Search for the cell housing the specified text and yield its [X, Y] center coordinate. 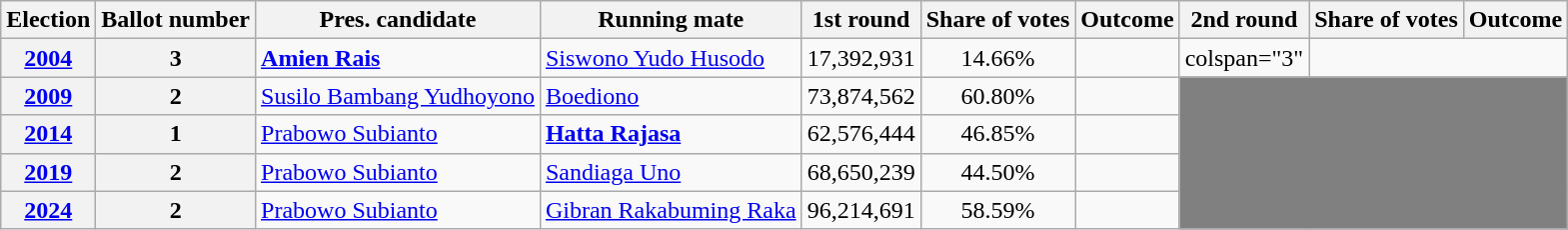
Susilo Bambang Yudhoyono [398, 96]
2009 [48, 96]
Running mate [671, 20]
Amien Rais [398, 58]
46.85% [997, 134]
1st round [861, 20]
Gibran Rakabuming Raka [671, 210]
62,576,444 [861, 134]
96,214,691 [861, 210]
58.59% [997, 210]
Sandiaga Uno [671, 172]
colspan="3" [1244, 58]
2019 [48, 172]
2004 [48, 58]
2nd round [1244, 20]
60.80% [997, 96]
73,874,562 [861, 96]
1 [176, 134]
Hatta Rajasa [671, 134]
Pres. candidate [398, 20]
14.66% [997, 58]
3 [176, 58]
68,650,239 [861, 172]
Siswono Yudo Husodo [671, 58]
Boediono [671, 96]
Election [48, 20]
Ballot number [176, 20]
2024 [48, 210]
2014 [48, 134]
17,392,931 [861, 58]
44.50% [997, 172]
